Return [x, y] of the center of cell containing provided text 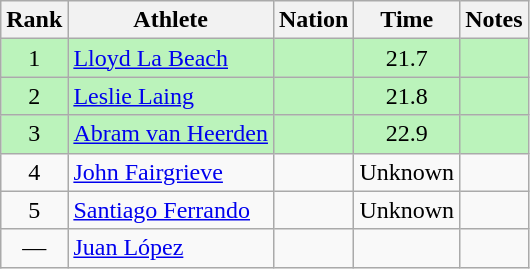
Lloyd La Beach [171, 58]
Juan López [171, 248]
Notes [494, 20]
21.8 [407, 96]
3 [34, 134]
Time [407, 20]
Rank [34, 20]
1 [34, 58]
— [34, 248]
Santiago Ferrando [171, 210]
Abram van Heerden [171, 134]
2 [34, 96]
Athlete [171, 20]
John Fairgrieve [171, 172]
21.7 [407, 58]
5 [34, 210]
22.9 [407, 134]
4 [34, 172]
Nation [313, 20]
Leslie Laing [171, 96]
